Search for the cell housing the specified text and yield its [x, y] center coordinate. 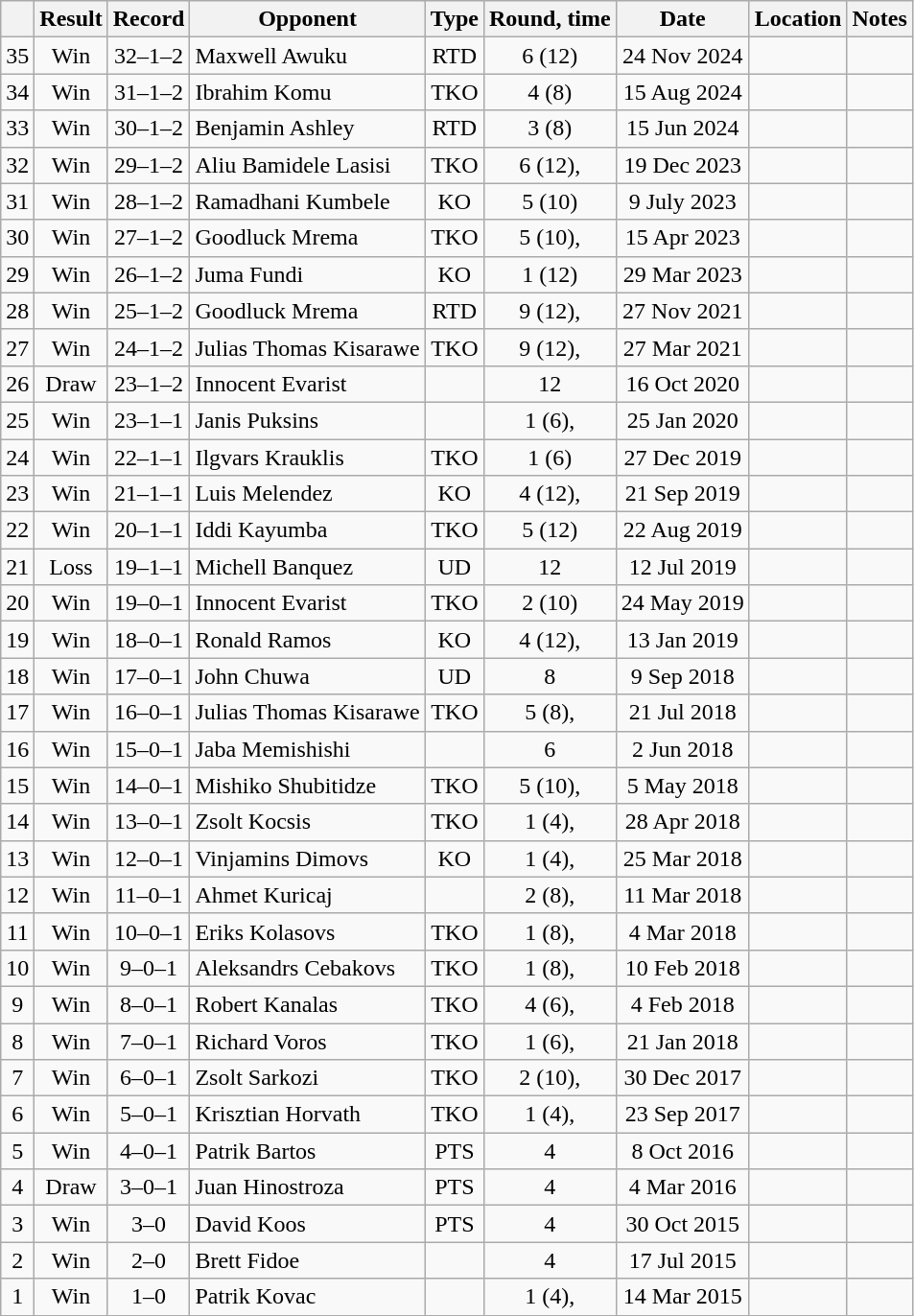
18 [17, 676]
15–0–1 [149, 749]
24–1–2 [149, 347]
15 [17, 786]
19 Dec 2023 [683, 165]
2–0 [149, 1260]
Date [683, 19]
25–1–2 [149, 311]
Eriks Kolasovs [307, 931]
9 [17, 1004]
15 Aug 2024 [683, 92]
21 [17, 567]
Mishiko Shubitidze [307, 786]
1 (6) [550, 458]
Ronald Ramos [307, 640]
5–0–1 [149, 1115]
14 [17, 822]
Iddi Kayumba [307, 530]
28–1–2 [149, 201]
Aleksandrs Cebakovs [307, 968]
22–1–1 [149, 458]
Round, time [550, 19]
14 Mar 2015 [683, 1297]
31 [17, 201]
16 Oct 2020 [683, 384]
19–0–1 [149, 603]
29–1–2 [149, 165]
2 Jun 2018 [683, 749]
19–1–1 [149, 567]
6 (12), [550, 165]
11 Mar 2018 [683, 895]
23 [17, 494]
30 Oct 2015 [683, 1224]
Zsolt Kocsis [307, 822]
33 [17, 129]
Notes [879, 19]
5 (8), [550, 713]
22 [17, 530]
5 (12) [550, 530]
10–0–1 [149, 931]
9 Sep 2018 [683, 676]
17 [17, 713]
17 Jul 2015 [683, 1260]
27 Mar 2021 [683, 347]
Jaba Memishishi [307, 749]
4 (8) [550, 92]
2 (10) [550, 603]
Ahmet Kuricaj [307, 895]
20 [17, 603]
11 [17, 931]
29 [17, 274]
Location [798, 19]
Aliu Bamidele Lasisi [307, 165]
Richard Voros [307, 1041]
16 [17, 749]
Opponent [307, 19]
Ramadhani Kumbele [307, 201]
30 Dec 2017 [683, 1078]
Juan Hinostroza [307, 1187]
18–0–1 [149, 640]
15 Apr 2023 [683, 238]
19 [17, 640]
Ilgvars Krauklis [307, 458]
23–1–1 [149, 420]
3 [17, 1224]
21–1–1 [149, 494]
9–0–1 [149, 968]
23–1–2 [149, 384]
11–0–1 [149, 895]
35 [17, 56]
Type [455, 19]
21 Jan 2018 [683, 1041]
7–0–1 [149, 1041]
26 [17, 384]
32 [17, 165]
23 Sep 2017 [683, 1115]
4 Mar 2016 [683, 1187]
Luis Melendez [307, 494]
Zsolt Sarkozi [307, 1078]
24 Nov 2024 [683, 56]
1 [17, 1297]
16–0–1 [149, 713]
4 (6), [550, 1004]
12–0–1 [149, 858]
2 (10), [550, 1078]
John Chuwa [307, 676]
29 Mar 2023 [683, 274]
Juma Fundi [307, 274]
7 [17, 1078]
6–0–1 [149, 1078]
5 May 2018 [683, 786]
5 [17, 1151]
3–0–1 [149, 1187]
10 [17, 968]
10 Feb 2018 [683, 968]
17–0–1 [149, 676]
34 [17, 92]
30 [17, 238]
Maxwell Awuku [307, 56]
Janis Puksins [307, 420]
David Koos [307, 1224]
1 (12) [550, 274]
28 [17, 311]
27 Nov 2021 [683, 311]
27 [17, 347]
Result [71, 19]
4–0–1 [149, 1151]
20–1–1 [149, 530]
13–0–1 [149, 822]
Michell Banquez [307, 567]
25 Jan 2020 [683, 420]
26–1–2 [149, 274]
2 (8), [550, 895]
1–0 [149, 1297]
32–1–2 [149, 56]
24 May 2019 [683, 603]
13 Jan 2019 [683, 640]
31–1–2 [149, 92]
5 (10) [550, 201]
25 Mar 2018 [683, 858]
28 Apr 2018 [683, 822]
12 Jul 2019 [683, 567]
Patrik Kovac [307, 1297]
Brett Fidoe [307, 1260]
14–0–1 [149, 786]
Benjamin Ashley [307, 129]
3 (8) [550, 129]
8 Oct 2016 [683, 1151]
27 Dec 2019 [683, 458]
Patrik Bartos [307, 1151]
6 (12) [550, 56]
Ibrahim Komu [307, 92]
22 Aug 2019 [683, 530]
13 [17, 858]
Vinjamins Dimovs [307, 858]
Loss [71, 567]
21 Jul 2018 [683, 713]
30–1–2 [149, 129]
25 [17, 420]
2 [17, 1260]
8–0–1 [149, 1004]
3–0 [149, 1224]
4 Mar 2018 [683, 931]
21 Sep 2019 [683, 494]
24 [17, 458]
27–1–2 [149, 238]
4 Feb 2018 [683, 1004]
15 Jun 2024 [683, 129]
Krisztian Horvath [307, 1115]
Robert Kanalas [307, 1004]
9 July 2023 [683, 201]
Record [149, 19]
